Find where the given text appears and provide that cell's center as (X, Y) coordinate. 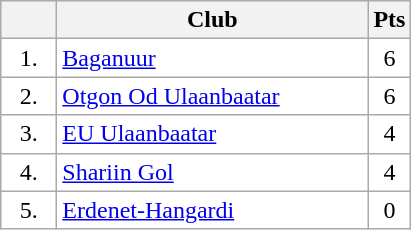
Shariin Gol (212, 172)
3. (29, 134)
Baganuur (212, 58)
Erdenet-Hangardi (212, 210)
EU Ulaanbaatar (212, 134)
Otgon Od Ulaanbaatar (212, 96)
5. (29, 210)
0 (390, 210)
Pts (390, 20)
Club (212, 20)
2. (29, 96)
4. (29, 172)
1. (29, 58)
